Return [X, Y] of the center of cell containing provided text 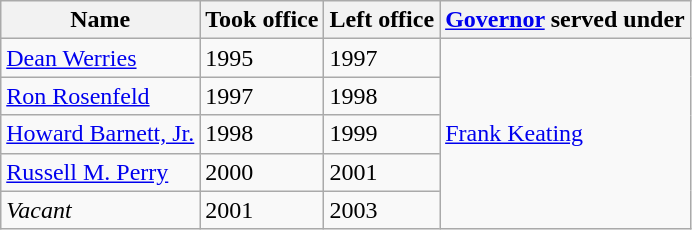
Howard Barnett, Jr. [100, 134]
Took office [262, 20]
1995 [262, 58]
1999 [382, 134]
Ron Rosenfeld [100, 96]
2003 [382, 210]
2000 [262, 172]
Governor served under [566, 20]
Dean Werries [100, 58]
Vacant [100, 210]
Name [100, 20]
Frank Keating [566, 134]
Russell M. Perry [100, 172]
Left office [382, 20]
